From the cell containing the given text, extract its center point as [x, y] coordinate. 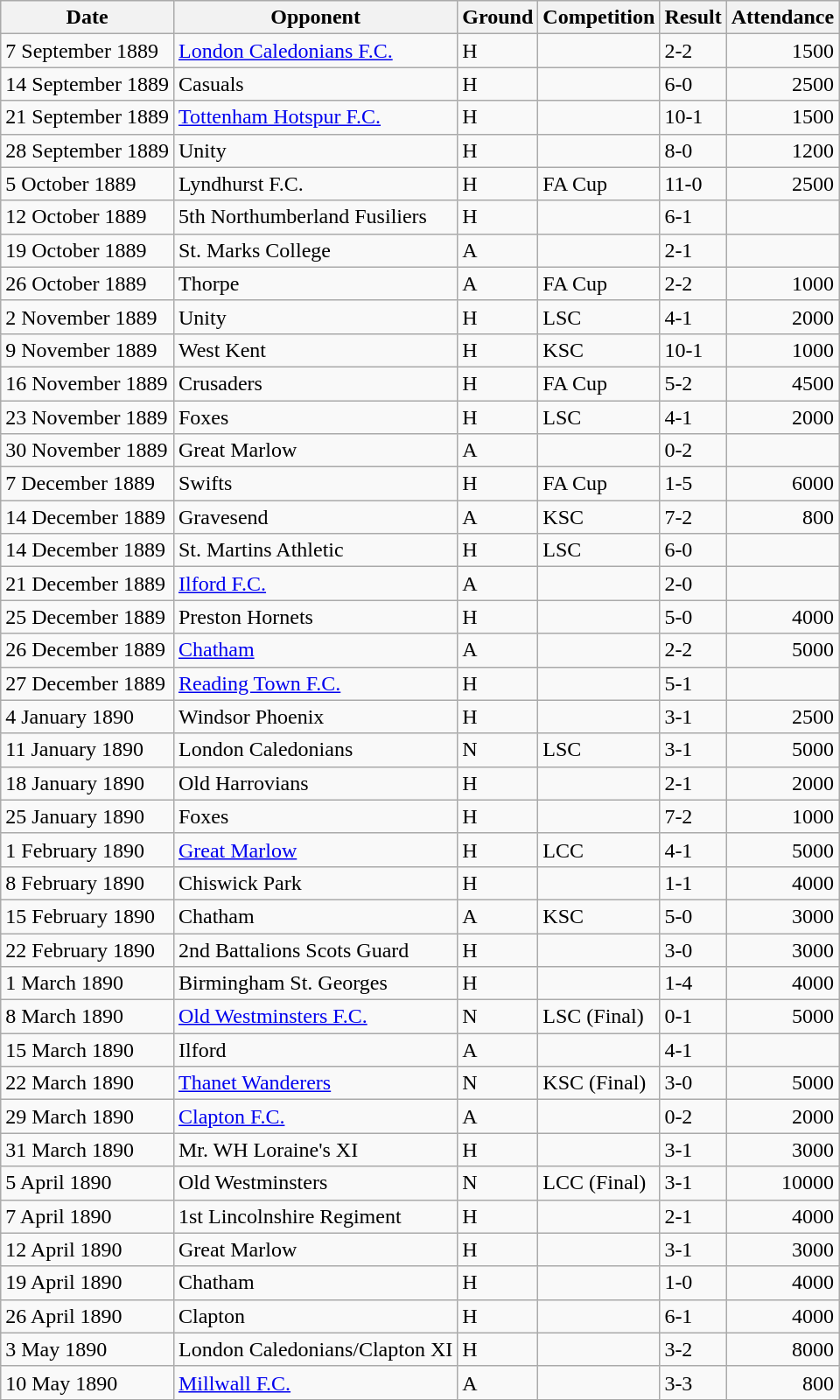
11 January 1890 [87, 750]
19 April 1890 [87, 1283]
2-0 [693, 584]
KSC (Final) [598, 1083]
LSC (Final) [598, 1017]
Gravesend [315, 517]
Millwall F.C. [315, 1382]
18 January 1890 [87, 783]
15 February 1890 [87, 916]
30 November 1889 [87, 451]
5 October 1889 [87, 184]
12 October 1889 [87, 217]
1-0 [693, 1283]
Clapton [315, 1316]
6000 [782, 484]
Mr. WH Loraine's XI [315, 1150]
Old Westminsters [315, 1183]
28 September 1889 [87, 150]
London Caledonians [315, 750]
12 April 1890 [87, 1249]
Date [87, 17]
25 January 1890 [87, 816]
7 September 1889 [87, 51]
1-5 [693, 484]
3 May 1890 [87, 1349]
5 April 1890 [87, 1183]
Crusaders [315, 383]
West Kent [315, 350]
3-2 [693, 1349]
1 March 1890 [87, 983]
10 May 1890 [87, 1382]
Ilford [315, 1050]
8 March 1890 [87, 1017]
22 March 1890 [87, 1083]
1200 [782, 150]
26 December 1889 [87, 650]
Birmingham St. Georges [315, 983]
4 January 1890 [87, 717]
8 February 1890 [87, 883]
19 October 1889 [87, 250]
LCC [598, 850]
16 November 1889 [87, 383]
5th Northumberland Fusiliers [315, 217]
2nd Battalions Scots Guard [315, 949]
21 December 1889 [87, 584]
Tottenham Hotspur F.C. [315, 117]
Ground [498, 17]
Swifts [315, 484]
5-2 [693, 383]
Casuals [315, 84]
29 March 1890 [87, 1116]
1st Lincolnshire Regiment [315, 1216]
11-0 [693, 184]
London Caledonians/Clapton XI [315, 1349]
0-1 [693, 1017]
31 March 1890 [87, 1150]
1-4 [693, 983]
15 March 1890 [87, 1050]
Ilford F.C. [315, 584]
St. Marks College [315, 250]
25 December 1889 [87, 617]
7 December 1889 [87, 484]
10000 [782, 1183]
21 September 1889 [87, 117]
26 October 1889 [87, 283]
22 February 1890 [87, 949]
Chiswick Park [315, 883]
Result [693, 17]
26 April 1890 [87, 1316]
Competition [598, 17]
3-3 [693, 1382]
Attendance [782, 17]
9 November 1889 [87, 350]
1 February 1890 [87, 850]
14 September 1889 [87, 84]
Opponent [315, 17]
27 December 1889 [87, 683]
5-1 [693, 683]
8000 [782, 1349]
LCC (Final) [598, 1183]
Lyndhurst F.C. [315, 184]
Reading Town F.C. [315, 683]
Old Westminsters F.C. [315, 1017]
4500 [782, 383]
23 November 1889 [87, 417]
Thorpe [315, 283]
Thanet Wanderers [315, 1083]
Clapton F.C. [315, 1116]
8-0 [693, 150]
London Caledonians F.C. [315, 51]
1-1 [693, 883]
7 April 1890 [87, 1216]
Windsor Phoenix [315, 717]
2 November 1889 [87, 317]
St. Martins Athletic [315, 550]
Preston Hornets [315, 617]
Old Harrovians [315, 783]
